Return [x, y] of the center of cell containing provided text 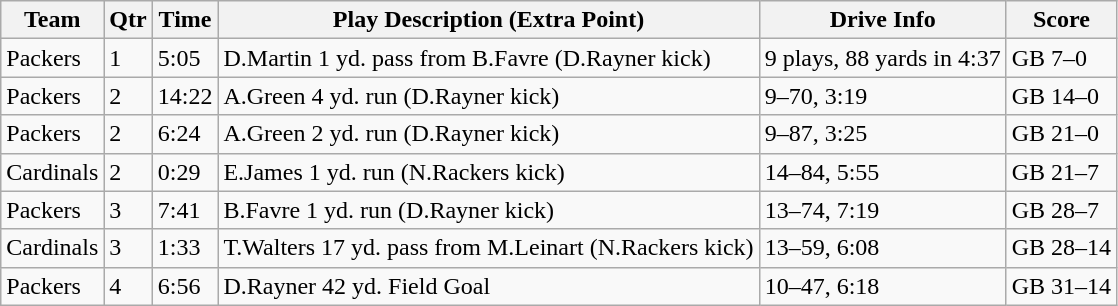
Team [52, 20]
A.Green 2 yd. run (D.Rayner kick) [488, 134]
GB 28–14 [1061, 248]
Time [185, 20]
T.Walters 17 yd. pass from M.Leinart (N.Rackers kick) [488, 248]
GB 14–0 [1061, 96]
GB 31–14 [1061, 286]
5:05 [185, 58]
13–74, 7:19 [882, 210]
1:33 [185, 248]
14–84, 5:55 [882, 172]
Score [1061, 20]
9–70, 3:19 [882, 96]
9 plays, 88 yards in 4:37 [882, 58]
7:41 [185, 210]
13–59, 6:08 [882, 248]
GB 21–0 [1061, 134]
D.Rayner 42 yd. Field Goal [488, 286]
9–87, 3:25 [882, 134]
GB 21–7 [1061, 172]
6:56 [185, 286]
D.Martin 1 yd. pass from B.Favre (D.Rayner kick) [488, 58]
E.James 1 yd. run (N.Rackers kick) [488, 172]
Play Description (Extra Point) [488, 20]
Qtr [128, 20]
B.Favre 1 yd. run (D.Rayner kick) [488, 210]
0:29 [185, 172]
GB 7–0 [1061, 58]
GB 28–7 [1061, 210]
10–47, 6:18 [882, 286]
1 [128, 58]
Drive Info [882, 20]
4 [128, 286]
6:24 [185, 134]
A.Green 4 yd. run (D.Rayner kick) [488, 96]
14:22 [185, 96]
